Search for the cell housing the specified text and yield its (x, y) center coordinate. 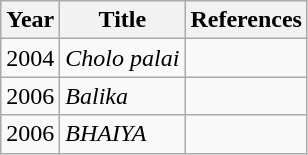
Year (30, 20)
BHAIYA (122, 134)
Title (122, 20)
Cholo palai (122, 58)
2004 (30, 58)
References (246, 20)
Balika (122, 96)
